Output the [X, Y] coordinate of the center of the cell containing the given text.  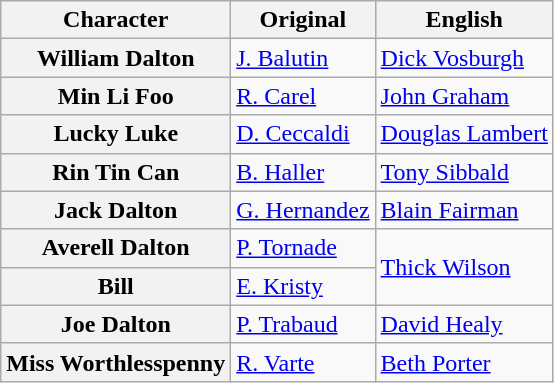
P. Trabaud [303, 324]
P. Tornade [303, 248]
Original [303, 20]
Tony Sibbald [464, 172]
Min Li Foo [116, 96]
J. Balutin [303, 58]
John Graham [464, 96]
Lucky Luke [116, 134]
R. Varte [303, 362]
Miss Worthlesspenny [116, 362]
Averell Dalton [116, 248]
Douglas Lambert [464, 134]
Beth Porter [464, 362]
D. Ceccaldi [303, 134]
Character [116, 20]
E. Kristy [303, 286]
William Dalton [116, 58]
Dick Vosburgh [464, 58]
David Healy [464, 324]
R. Carel [303, 96]
English [464, 20]
Thick Wilson [464, 267]
B. Haller [303, 172]
Bill [116, 286]
Rin Tin Can [116, 172]
Joe Dalton [116, 324]
Blain Fairman [464, 210]
Jack Dalton [116, 210]
G. Hernandez [303, 210]
